Detect which cell encompasses the target text, then output its [X, Y] center coordinate. 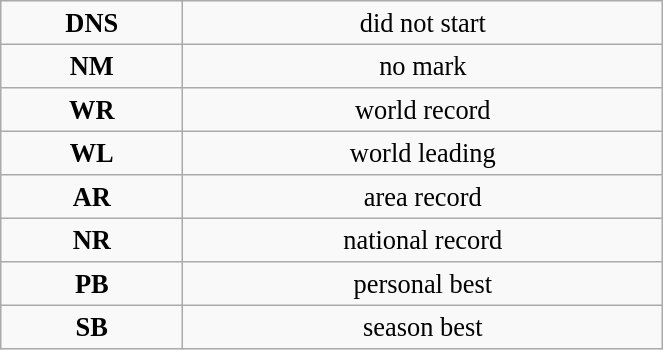
no mark [423, 66]
NR [92, 240]
NM [92, 66]
area record [423, 197]
personal best [423, 284]
did not start [423, 22]
world leading [423, 153]
WR [92, 109]
AR [92, 197]
world record [423, 109]
SB [92, 327]
national record [423, 240]
season best [423, 327]
DNS [92, 22]
PB [92, 284]
WL [92, 153]
